Find where the given text appears and provide that cell's center as (x, y) coordinate. 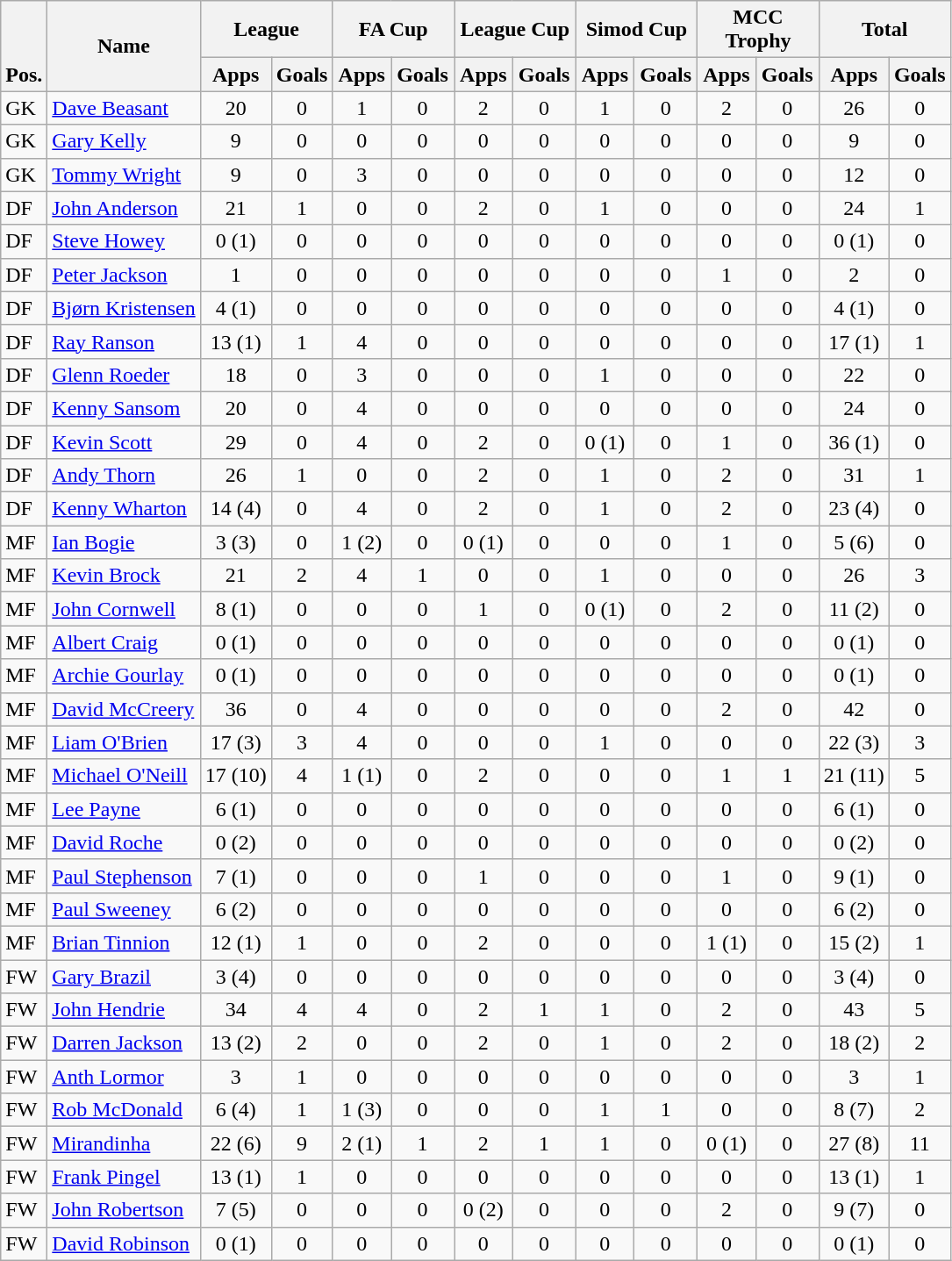
Paul Stephenson (124, 876)
3 (3) (235, 542)
9 (7) (854, 1210)
21 (11) (854, 776)
Gary Brazil (124, 977)
9 (1) (854, 876)
14 (4) (235, 509)
Rob McDonald (124, 1110)
22 (3) (854, 742)
2 (1) (361, 1143)
7 (1) (235, 876)
John Cornwell (124, 609)
David McCreery (124, 709)
8 (1) (235, 609)
Tommy Wright (124, 175)
42 (854, 709)
Name (124, 46)
1 (2) (361, 542)
6 (4) (235, 1110)
17 (1) (854, 341)
Kevin Brock (124, 576)
27 (8) (854, 1143)
17 (10) (235, 776)
John Anderson (124, 208)
13 (2) (235, 1043)
Michael O'Neill (124, 776)
Steve Howey (124, 241)
12 (1) (235, 942)
12 (854, 175)
Glenn Roeder (124, 375)
League (267, 30)
David Roche (124, 842)
34 (235, 1010)
Total (884, 30)
15 (2) (854, 942)
17 (3) (235, 742)
David Robinson (124, 1243)
League Cup (516, 30)
22 (6) (235, 1143)
Darren Jackson (124, 1043)
Kenny Sansom (124, 408)
7 (5) (235, 1210)
8 (7) (854, 1110)
Andy Thorn (124, 476)
Archie Gourlay (124, 676)
29 (235, 441)
Ray Ranson (124, 341)
Mirandinha (124, 1143)
Peter Jackson (124, 275)
Simod Cup (637, 30)
Paul Sweeney (124, 909)
Lee Payne (124, 809)
Kevin Scott (124, 441)
18 (2) (854, 1043)
Liam O'Brien (124, 742)
Ian Bogie (124, 542)
31 (854, 476)
18 (235, 375)
1 (3) (361, 1110)
23 (4) (854, 509)
Albert Craig (124, 642)
36 (235, 709)
36 (1) (854, 441)
Pos. (25, 46)
Brian Tinnion (124, 942)
MCC Trophy (758, 30)
43 (854, 1010)
Bjørn Kristensen (124, 308)
Anth Lormor (124, 1077)
5 (6) (854, 542)
FA Cup (393, 30)
22 (854, 375)
11 (920, 1143)
John Robertson (124, 1210)
John Hendrie (124, 1010)
Gary Kelly (124, 141)
Frank Pingel (124, 1177)
11 (2) (854, 609)
Kenny Wharton (124, 509)
Dave Beasant (124, 108)
